Provide the (x, y) coordinate of the cell's center where the given text is located.  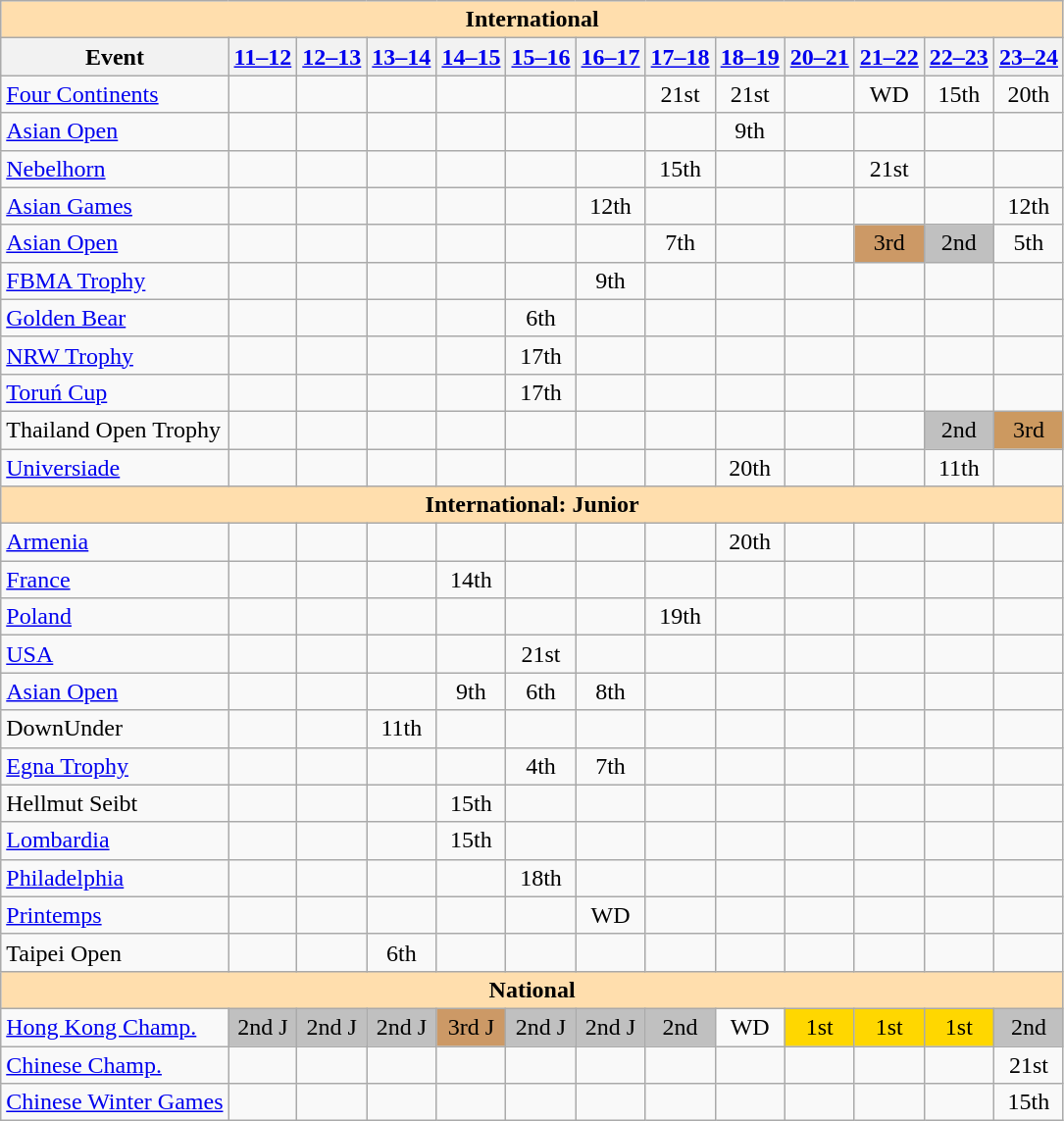
National (532, 990)
Chinese Champ. (115, 1064)
FBMA Trophy (115, 280)
5th (1028, 243)
17–18 (681, 57)
8th (610, 691)
Philadelphia (115, 878)
Poland (115, 617)
14th (471, 580)
23–24 (1028, 57)
16–17 (610, 57)
4th (541, 766)
Nebelhorn (115, 169)
12–13 (331, 57)
Egna Trophy (115, 766)
20–21 (820, 57)
15–16 (541, 57)
International: Junior (532, 505)
Toruń Cup (115, 392)
13–14 (402, 57)
18–19 (749, 57)
19th (681, 617)
3rd J (471, 1027)
Four Continents (115, 94)
22–23 (959, 57)
France (115, 580)
Hong Kong Champ. (115, 1027)
NRW Trophy (115, 355)
Hellmut Seibt (115, 803)
USA (115, 654)
Universiade (115, 468)
18th (541, 878)
Lombardia (115, 841)
Printemps (115, 915)
Armenia (115, 542)
Chinese Winter Games (115, 1102)
Taipei Open (115, 952)
21–22 (888, 57)
Event (115, 57)
DownUnder (115, 729)
Asian Games (115, 206)
Golden Bear (115, 318)
14–15 (471, 57)
11–12 (263, 57)
International (532, 20)
Thailand Open Trophy (115, 430)
